Output the (X, Y) coordinate of the center of the cell containing the given text.  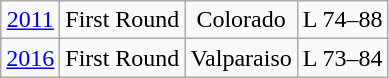
L 73–84 (342, 58)
Colorado (241, 20)
2016 (30, 58)
2011 (30, 20)
L 74–88 (342, 20)
Valparaiso (241, 58)
